Output the (X, Y) coordinate of the center of the cell containing the given text.  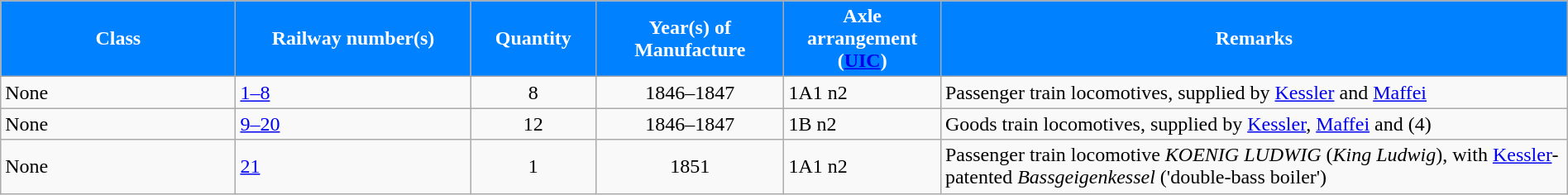
21 (353, 167)
Year(s) of Manufacture (690, 39)
Passenger train locomotives, supplied by Kessler and Maffei (1254, 93)
Railway number(s) (353, 39)
8 (533, 93)
1–8 (353, 93)
1B n2 (862, 124)
1851 (690, 167)
9–20 (353, 124)
12 (533, 124)
Passenger train locomotive KOENIG LUDWIG (King Ludwig), with Kessler-patented Bassgeigenkessel ('double-bass boiler') (1254, 167)
Axle arrangement (UIC) (862, 39)
Goods train locomotives, supplied by Kessler, Maffei and (4) (1254, 124)
1 (533, 167)
Quantity (533, 39)
Class (118, 39)
Remarks (1254, 39)
